Return (X, Y) of the center of cell containing provided text 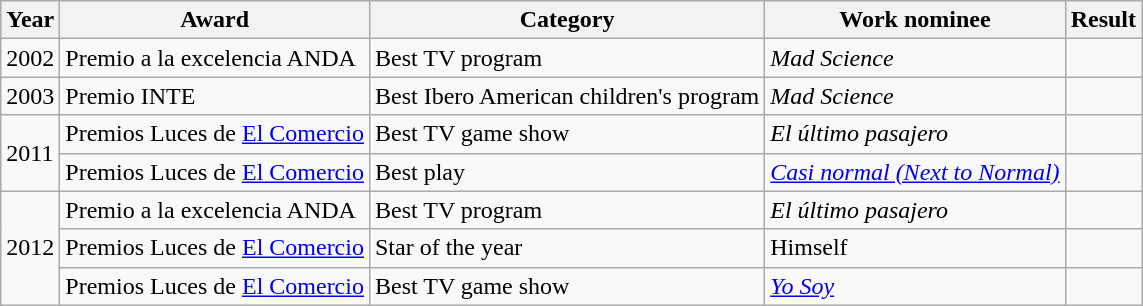
2002 (30, 58)
2012 (30, 248)
Best Ibero American children's program (566, 96)
Best play (566, 172)
Yo Soy (915, 286)
Himself (915, 248)
Star of the year (566, 248)
2003 (30, 96)
Casi normal (Next to Normal) (915, 172)
2011 (30, 153)
Premio INTE (215, 96)
Work nominee (915, 20)
Result (1103, 20)
Award (215, 20)
Year (30, 20)
Category (566, 20)
